For the text-containing cell, return its midpoint in [x, y] coordinate format. 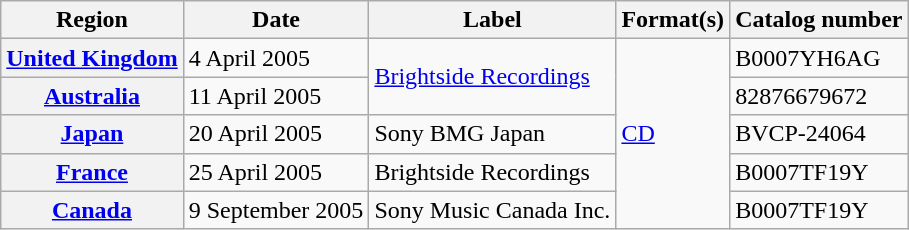
9 September 2005 [276, 210]
BVCP-24064 [819, 134]
CD [673, 134]
Date [276, 20]
20 April 2005 [276, 134]
Region [92, 20]
25 April 2005 [276, 172]
Japan [92, 134]
Canada [92, 210]
France [92, 172]
Australia [92, 96]
Label [492, 20]
82876679672 [819, 96]
United Kingdom [92, 58]
11 April 2005 [276, 96]
Catalog number [819, 20]
4 April 2005 [276, 58]
B0007YH6AG [819, 58]
Sony BMG Japan [492, 134]
Format(s) [673, 20]
Sony Music Canada Inc. [492, 210]
